Provide the [x, y] coordinate of the cell's center where the given text is located.  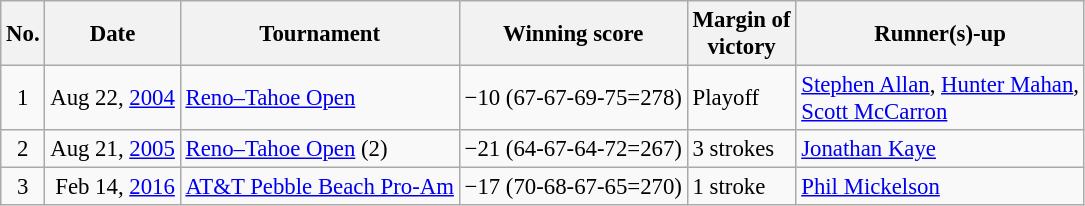
Feb 14, 2016 [112, 187]
−17 (70-68-67-65=270) [573, 187]
Runner(s)-up [940, 34]
1 [23, 98]
−10 (67-67-69-75=278) [573, 98]
Winning score [573, 34]
Margin ofvictory [742, 34]
Tournament [320, 34]
AT&T Pebble Beach Pro-Am [320, 187]
3 [23, 187]
No. [23, 34]
Aug 21, 2005 [112, 149]
−21 (64-67-64-72=267) [573, 149]
Jonathan Kaye [940, 149]
3 strokes [742, 149]
Reno–Tahoe Open (2) [320, 149]
Aug 22, 2004 [112, 98]
Reno–Tahoe Open [320, 98]
2 [23, 149]
Playoff [742, 98]
Stephen Allan, Hunter Mahan, Scott McCarron [940, 98]
Date [112, 34]
1 stroke [742, 187]
Phil Mickelson [940, 187]
